Locate the cell with the specified text and output its [x, y] center coordinate. 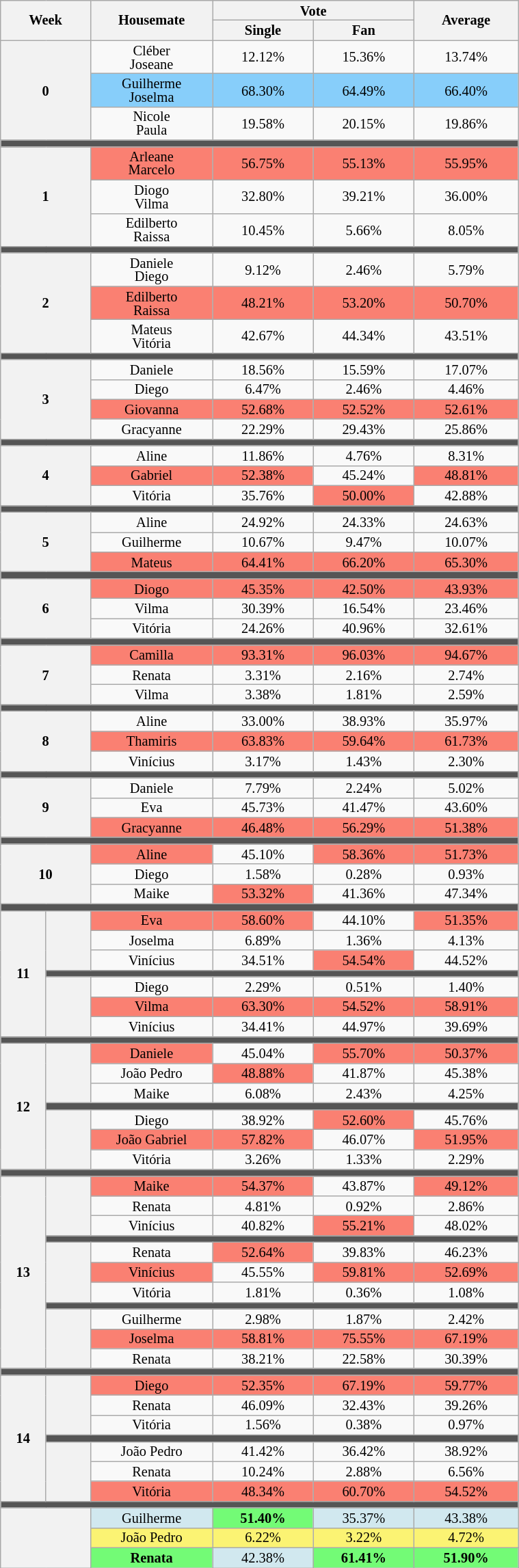
5.66% [364, 230]
66.20% [364, 562]
46.07% [364, 1139]
0.38% [364, 1424]
44.34% [364, 336]
57.82% [263, 1139]
7.79% [263, 787]
53.20% [364, 303]
1.08% [466, 1292]
44.10% [364, 920]
GuilhermeJoselma [151, 90]
15.36% [364, 57]
64.41% [263, 562]
15.59% [364, 369]
55.21% [364, 1225]
1.58% [263, 874]
5.02% [466, 787]
1.33% [364, 1159]
52.61% [466, 409]
25.86% [466, 429]
1.43% [364, 761]
42.50% [364, 588]
93.31% [263, 655]
1.56% [263, 1424]
32.43% [364, 1405]
Average [466, 20]
8.31% [466, 455]
38.93% [364, 720]
35.97% [466, 720]
3 [46, 399]
2.98% [263, 1318]
38.21% [263, 1359]
6.56% [466, 1471]
50.00% [364, 495]
39.83% [364, 1252]
Diogo [151, 588]
66.40% [466, 90]
CléberJoseane [151, 57]
51.73% [466, 854]
Fan [364, 30]
48.81% [466, 476]
68.30% [263, 90]
23.46% [466, 608]
64.49% [364, 90]
52.64% [263, 1252]
0 [46, 90]
8 [46, 741]
60.70% [364, 1491]
6 [46, 608]
41.36% [364, 894]
35.37% [364, 1517]
32.61% [466, 627]
43.93% [466, 588]
42.67% [263, 336]
51.35% [466, 920]
41.47% [364, 808]
58.91% [466, 1006]
52.60% [364, 1120]
61.41% [364, 1557]
39.69% [466, 1027]
55.70% [364, 1053]
16.54% [364, 608]
39.26% [466, 1405]
58.81% [263, 1338]
5.79% [466, 269]
56.29% [364, 827]
Housemate [151, 20]
Camilla [151, 655]
DanieleDiego [151, 269]
43.38% [466, 1517]
44.97% [364, 1027]
39.21% [364, 197]
11.86% [263, 455]
48.34% [263, 1491]
8.05% [466, 230]
DiogoVilma [151, 197]
13.74% [466, 57]
0.93% [466, 874]
45.35% [263, 588]
48.02% [466, 1225]
1.36% [364, 941]
11 [23, 973]
75.55% [364, 1338]
50.37% [466, 1053]
45.10% [263, 854]
42.38% [263, 1557]
9.47% [364, 541]
29.43% [364, 429]
55.13% [364, 163]
56.75% [263, 163]
45.38% [466, 1073]
4.76% [364, 455]
2.86% [466, 1206]
47.34% [466, 894]
53.32% [263, 894]
10.07% [466, 541]
22.29% [263, 429]
59.77% [466, 1385]
2.74% [466, 674]
22.58% [364, 1359]
4.72% [466, 1538]
ArleaneMarcelo [151, 163]
61.73% [466, 741]
40.96% [364, 627]
52.38% [263, 476]
43.87% [364, 1185]
10.45% [263, 230]
10 [46, 874]
41.87% [364, 1073]
2.42% [466, 1318]
6.08% [263, 1092]
59.64% [364, 741]
48.21% [263, 303]
58.60% [263, 920]
24.63% [466, 522]
2 [46, 303]
36.00% [466, 197]
52.68% [263, 409]
4.81% [263, 1206]
1 [46, 196]
NicolePaula [151, 123]
3.26% [263, 1159]
43.60% [466, 808]
3.22% [364, 1538]
14 [23, 1438]
Thamiris [151, 741]
43.51% [466, 336]
36.42% [364, 1452]
42.88% [466, 495]
50.70% [466, 303]
7 [46, 674]
55.95% [466, 163]
1.40% [466, 987]
9 [46, 807]
54.37% [263, 1185]
João Gabriel [151, 1139]
Week [46, 20]
Gabriel [151, 476]
34.51% [263, 960]
51.38% [466, 827]
24.26% [263, 627]
46.48% [263, 827]
2.16% [364, 674]
13 [23, 1272]
48.88% [263, 1073]
59.81% [364, 1271]
49.12% [466, 1185]
44.52% [466, 960]
52.35% [263, 1385]
Vote [313, 10]
Single [263, 30]
45.24% [364, 476]
35.76% [263, 495]
41.42% [263, 1452]
32.80% [263, 197]
51.95% [466, 1139]
51.40% [263, 1517]
0.36% [364, 1292]
58.36% [364, 854]
4.13% [466, 941]
2.24% [364, 787]
45.73% [263, 808]
65.30% [466, 562]
94.67% [466, 655]
40.82% [263, 1225]
17.07% [466, 369]
0.28% [364, 874]
63.83% [263, 741]
96.03% [364, 655]
54.54% [364, 960]
6.22% [263, 1538]
Mateus [151, 562]
0.51% [364, 987]
Giovanna [151, 409]
2.88% [364, 1471]
6.89% [263, 941]
46.23% [466, 1252]
19.58% [263, 123]
52.69% [466, 1271]
24.92% [263, 522]
45.76% [466, 1120]
20.15% [364, 123]
1.87% [364, 1318]
45.55% [263, 1271]
3.38% [263, 694]
2.30% [466, 761]
12.12% [263, 57]
3.17% [263, 761]
24.33% [364, 522]
3.31% [263, 674]
46.09% [263, 1405]
5 [46, 541]
10.67% [263, 541]
10.24% [263, 1471]
18.56% [263, 369]
MateusVitória [151, 336]
4.25% [466, 1092]
33.00% [263, 720]
2.59% [466, 694]
9.12% [263, 269]
34.41% [263, 1027]
45.04% [263, 1053]
0.92% [364, 1206]
52.52% [364, 409]
12 [23, 1106]
4.46% [466, 390]
2.43% [364, 1092]
6.47% [263, 390]
0.97% [466, 1424]
51.90% [466, 1557]
19.86% [466, 123]
4 [46, 476]
63.30% [263, 1006]
